Pinpoint the cell where the given text exists, returning its (x, y) midpoint coordinate. 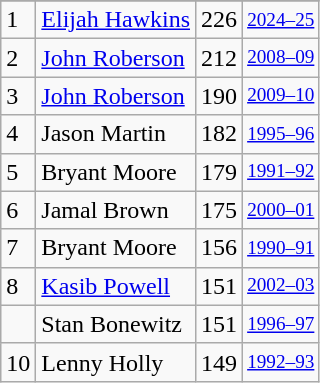
1996–97 (281, 324)
1991–92 (281, 172)
2024–25 (281, 20)
Lenny Holly (116, 362)
2002–03 (281, 286)
Stan Bonewitz (116, 324)
175 (220, 210)
212 (220, 58)
8 (18, 286)
2008–09 (281, 58)
4 (18, 134)
1 (18, 20)
Jason Martin (116, 134)
6 (18, 210)
2000–01 (281, 210)
7 (18, 248)
182 (220, 134)
226 (220, 20)
2 (18, 58)
10 (18, 362)
190 (220, 96)
1992–93 (281, 362)
2009–10 (281, 96)
1995–96 (281, 134)
156 (220, 248)
179 (220, 172)
5 (18, 172)
1990–91 (281, 248)
3 (18, 96)
149 (220, 362)
Kasib Powell (116, 286)
Jamal Brown (116, 210)
Elijah Hawkins (116, 20)
